Identify which cell holds the provided text, then report its [X, Y] central coordinate. 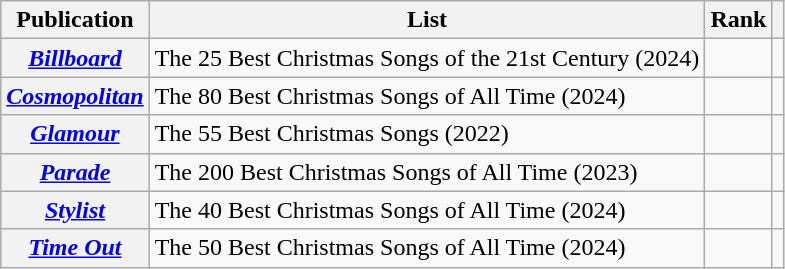
Glamour [75, 134]
Stylist [75, 210]
The 50 Best Christmas Songs of All Time (2024) [427, 248]
The 25 Best Christmas Songs of the 21st Century (2024) [427, 58]
The 55 Best Christmas Songs (2022) [427, 134]
List [427, 20]
The 80 Best Christmas Songs of All Time (2024) [427, 96]
Cosmopolitan [75, 96]
Rank [738, 20]
The 40 Best Christmas Songs of All Time (2024) [427, 210]
Publication [75, 20]
The 200 Best Christmas Songs of All Time (2023) [427, 172]
Parade [75, 172]
Time Out [75, 248]
Billboard [75, 58]
